Return (X, Y) of the center of cell containing provided text 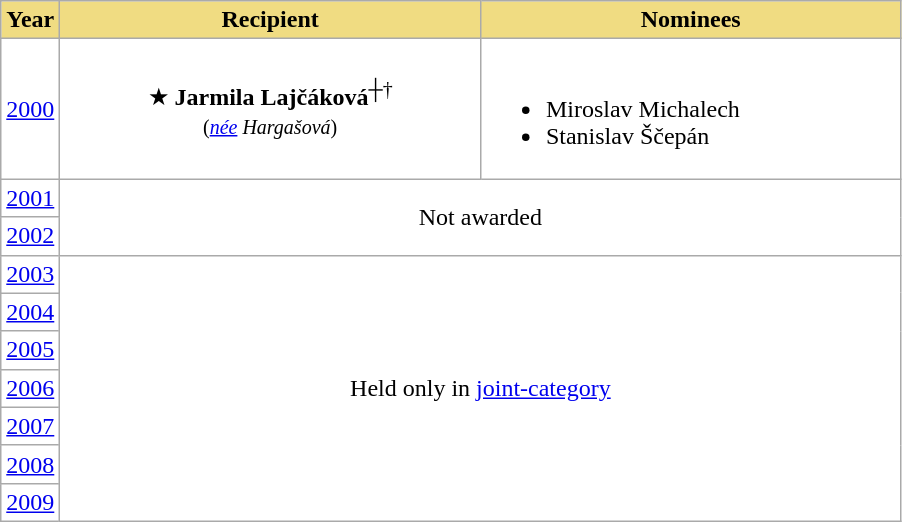
Nominees (690, 20)
Not awarded (480, 217)
Year (30, 20)
2003 (30, 274)
Held only in joint-category (480, 388)
2002 (30, 236)
2000 (30, 109)
2006 (30, 388)
Recipient (270, 20)
2005 (30, 350)
2007 (30, 426)
Miroslav MichalechStanislav Ščepán (690, 109)
2001 (30, 198)
2004 (30, 312)
★ Jarmila Lajčáková┼† (née Hargašová) (270, 109)
2008 (30, 464)
2009 (30, 502)
